Locate the cell with the specified text and output its (X, Y) center coordinate. 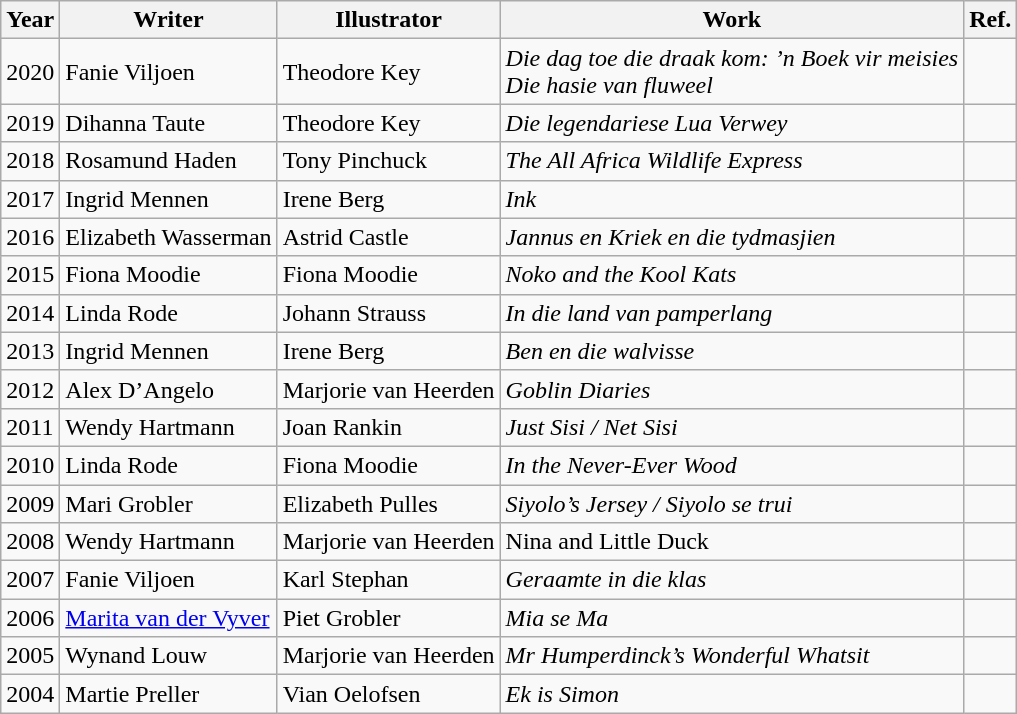
Mia se Ma (732, 618)
Year (30, 20)
The All Africa Wildlife Express (732, 161)
Geraamte in die klas (732, 580)
Illustrator (388, 20)
Ref. (990, 20)
Elizabeth Wasserman (168, 237)
Ek is Simon (732, 694)
2013 (30, 351)
Tony Pinchuck (388, 161)
2009 (30, 503)
Elizabeth Pulles (388, 503)
Astrid Castle (388, 237)
Jannus en Kriek en die tydmasjien (732, 237)
Alex D’Angelo (168, 389)
Joan Rankin (388, 427)
2010 (30, 465)
Rosamund Haden (168, 161)
Johann Strauss (388, 313)
2018 (30, 161)
Nina and Little Duck (732, 542)
Just Sisi / Net Sisi (732, 427)
Vian Oelofsen (388, 694)
In die land van pamperlang (732, 313)
Martie Preller (168, 694)
2015 (30, 275)
Wynand Louw (168, 656)
2020 (30, 72)
2011 (30, 427)
Piet Grobler (388, 618)
In the Never-Ever Wood (732, 465)
2008 (30, 542)
2012 (30, 389)
2004 (30, 694)
Ben en die walvisse (732, 351)
Die dag toe die draak kom: ’n Boek vir meisiesDie hasie van fluweel (732, 72)
Mari Grobler (168, 503)
Mr Humperdinck’s Wonderful Whatsit (732, 656)
2006 (30, 618)
Goblin Diaries (732, 389)
Marita van der Vyver (168, 618)
2014 (30, 313)
2019 (30, 123)
Writer (168, 20)
Dihanna Taute (168, 123)
2005 (30, 656)
Noko and the Kool Kats (732, 275)
2007 (30, 580)
2016 (30, 237)
Karl Stephan (388, 580)
Ink (732, 199)
Work (732, 20)
Siyolo’s Jersey / Siyolo se trui (732, 503)
Die legendariese Lua Verwey (732, 123)
2017 (30, 199)
